For the text-containing cell, return its midpoint in (x, y) coordinate format. 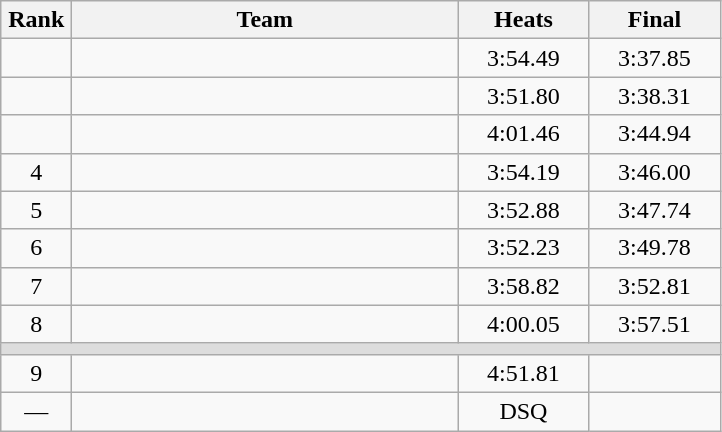
Rank (36, 20)
3:51.80 (524, 96)
3:54.49 (524, 58)
3:52.23 (524, 248)
8 (36, 324)
3:49.78 (654, 248)
4:00.05 (524, 324)
5 (36, 210)
4:51.81 (524, 373)
Team (265, 20)
4:01.46 (524, 134)
Heats (524, 20)
3:37.85 (654, 58)
3:52.81 (654, 286)
3:47.74 (654, 210)
3:38.31 (654, 96)
6 (36, 248)
3:52.88 (524, 210)
9 (36, 373)
— (36, 411)
Final (654, 20)
3:57.51 (654, 324)
7 (36, 286)
4 (36, 172)
DSQ (524, 411)
3:46.00 (654, 172)
3:58.82 (524, 286)
3:44.94 (654, 134)
3:54.19 (524, 172)
